Capture the cell that displays the provided text and extract its [x, y] central coordinate. 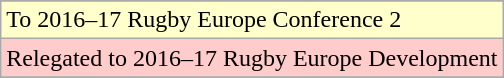
To 2016–17 Rugby Europe Conference 2 [252, 20]
Relegated to 2016–17 Rugby Europe Development [252, 58]
